Extract the [x, y] coordinate from the center of the cell holding the provided text.  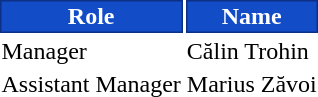
Name [252, 16]
Manager [91, 51]
Călin Trohin [252, 51]
Role [91, 16]
